Output the (x, y) coordinate of the center of the cell containing the given text.  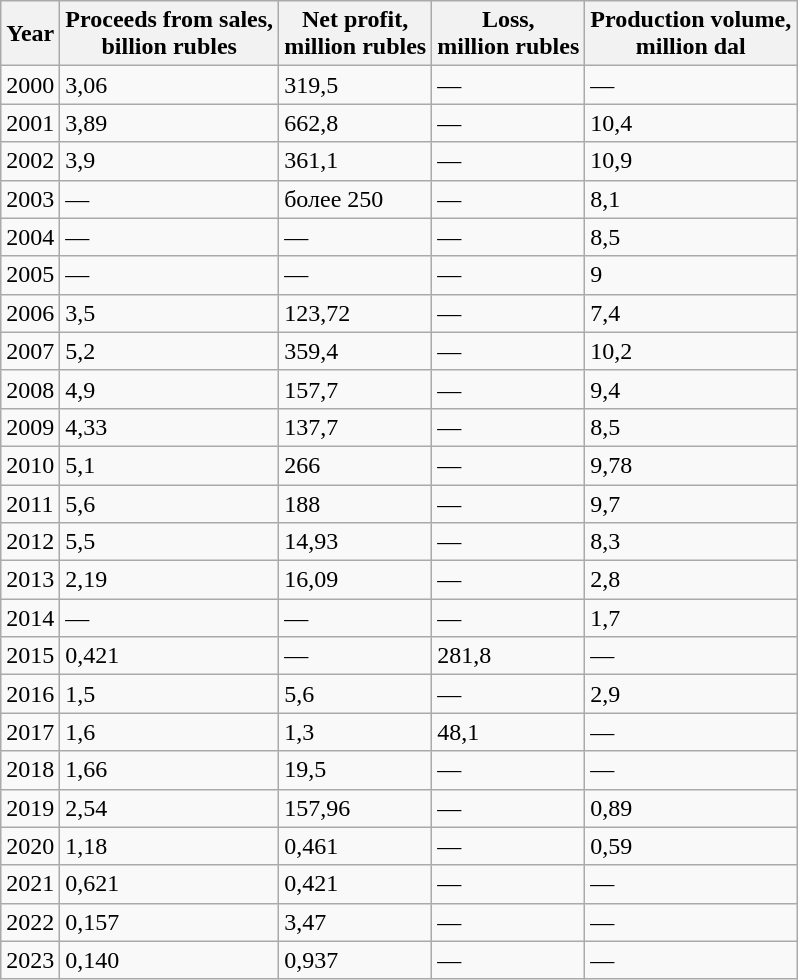
281,8 (508, 656)
2002 (30, 161)
Production volume,million dal (691, 34)
Net profit,million rubles (356, 34)
9,7 (691, 503)
0,461 (356, 846)
361,1 (356, 161)
5,5 (170, 542)
2,19 (170, 580)
662,8 (356, 123)
2018 (30, 770)
10,2 (691, 351)
137,7 (356, 427)
2008 (30, 389)
9 (691, 275)
2022 (30, 922)
3,89 (170, 123)
2010 (30, 465)
1,66 (170, 770)
1,3 (356, 732)
0,89 (691, 808)
157,7 (356, 389)
10,4 (691, 123)
14,93 (356, 542)
2000 (30, 85)
188 (356, 503)
3,06 (170, 85)
1,6 (170, 732)
5,1 (170, 465)
2023 (30, 960)
3,47 (356, 922)
3,5 (170, 313)
319,5 (356, 85)
2006 (30, 313)
157,96 (356, 808)
Loss,million rubles (508, 34)
2014 (30, 618)
19,5 (356, 770)
4,9 (170, 389)
123,72 (356, 313)
48,1 (508, 732)
9,4 (691, 389)
16,09 (356, 580)
266 (356, 465)
Year (30, 34)
1,18 (170, 846)
9,78 (691, 465)
0,621 (170, 884)
2001 (30, 123)
2,54 (170, 808)
2012 (30, 542)
2017 (30, 732)
2015 (30, 656)
2019 (30, 808)
2003 (30, 199)
5,2 (170, 351)
2020 (30, 846)
8,3 (691, 542)
0,140 (170, 960)
359,4 (356, 351)
10,9 (691, 161)
2009 (30, 427)
0,157 (170, 922)
0,937 (356, 960)
1,7 (691, 618)
7,4 (691, 313)
4,33 (170, 427)
более 250 (356, 199)
2016 (30, 694)
0,59 (691, 846)
1,5 (170, 694)
2004 (30, 237)
Proceeds from sales,billion rubles (170, 34)
2007 (30, 351)
3,9 (170, 161)
2011 (30, 503)
8,1 (691, 199)
2013 (30, 580)
2005 (30, 275)
2021 (30, 884)
2,9 (691, 694)
2,8 (691, 580)
